Return (x, y) of the center of cell containing provided text 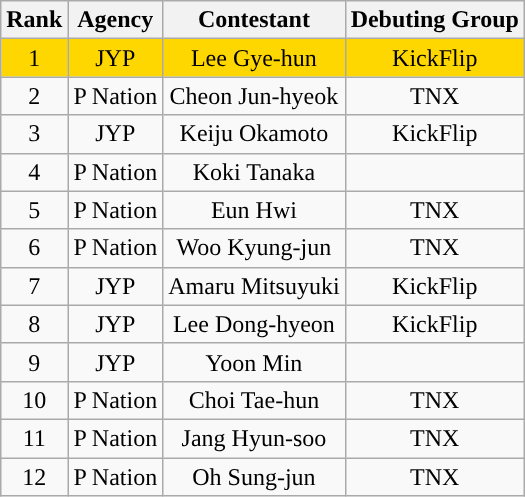
Woo Kyung-jun (254, 248)
Jang Hyun-soo (254, 438)
Eun Hwi (254, 210)
Amaru Mitsuyuki (254, 286)
3 (34, 134)
11 (34, 438)
Lee Dong-hyeon (254, 324)
Contestant (254, 20)
Rank (34, 20)
5 (34, 210)
10 (34, 400)
1 (34, 58)
7 (34, 286)
Yoon Min (254, 362)
9 (34, 362)
12 (34, 477)
Lee Gye-hun (254, 58)
Cheon Jun-hyeok (254, 96)
4 (34, 172)
Choi Tae-hun (254, 400)
Koki Tanaka (254, 172)
Oh Sung-jun (254, 477)
6 (34, 248)
Keiju Okamoto (254, 134)
Agency (116, 20)
Debuting Group (434, 20)
2 (34, 96)
8 (34, 324)
